Capture the cell that displays the provided text and extract its [X, Y] central coordinate. 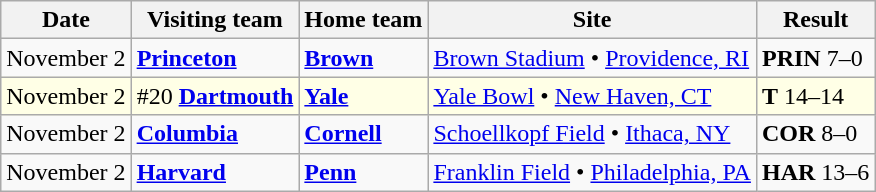
Cornell [364, 134]
#20 Dartmouth [215, 96]
Franklin Field • Philadelphia, PA [592, 172]
COR 8–0 [815, 134]
Brown [364, 58]
T 14–14 [815, 96]
Home team [364, 20]
Princeton [215, 58]
Yale Bowl • New Haven, CT [592, 96]
Site [592, 20]
HAR 13–6 [815, 172]
Columbia [215, 134]
PRIN 7–0 [815, 58]
Yale [364, 96]
Date [66, 20]
Brown Stadium • Providence, RI [592, 58]
Result [815, 20]
Harvard [215, 172]
Schoellkopf Field • Ithaca, NY [592, 134]
Penn [364, 172]
Visiting team [215, 20]
